Extract the [x, y] coordinate from the center of the cell holding the provided text.  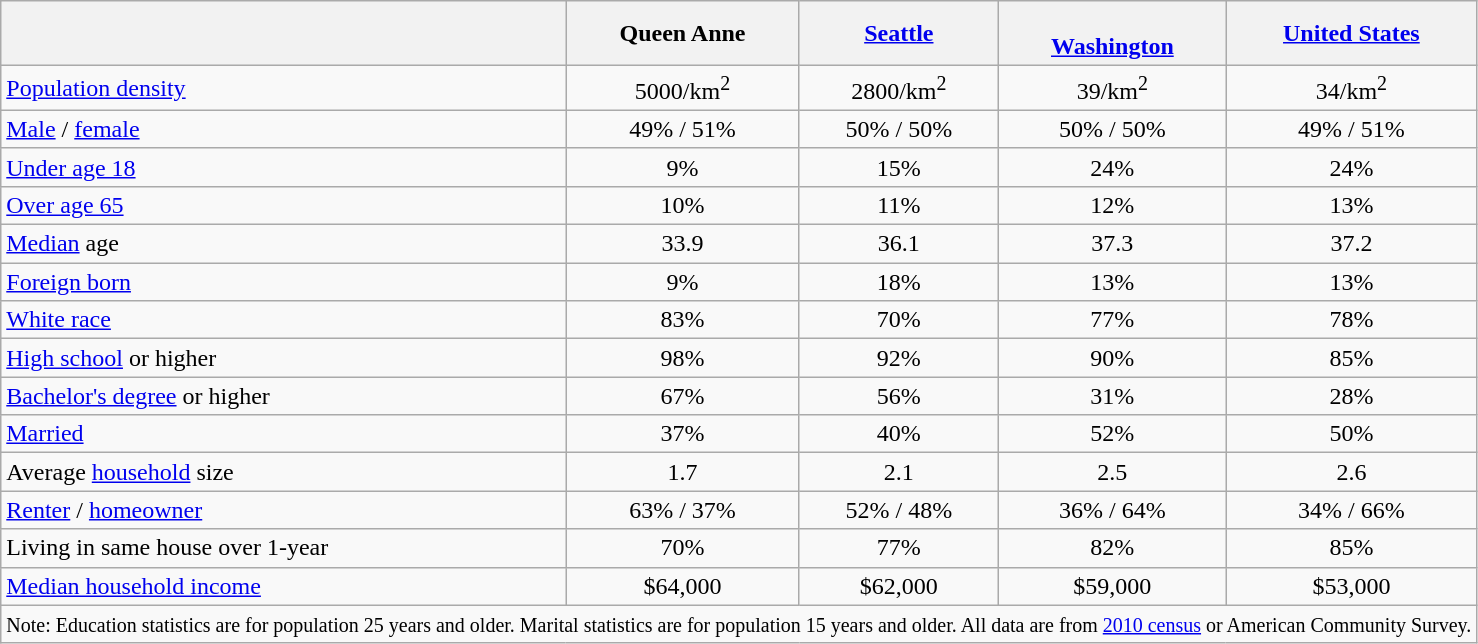
36.1 [899, 244]
2.1 [899, 472]
5000/km2 [682, 88]
Median age [284, 244]
34% / 66% [1352, 510]
36% / 64% [1112, 510]
Queen Anne [682, 34]
98% [682, 358]
Married [284, 434]
2.5 [1112, 472]
18% [899, 282]
83% [682, 320]
34/km2 [1352, 88]
15% [899, 167]
1.7 [682, 472]
$62,000 [899, 586]
33.9 [682, 244]
90% [1112, 358]
Population density [284, 88]
Male / female [284, 129]
82% [1112, 548]
63% / 37% [682, 510]
Average household size [284, 472]
37.2 [1352, 244]
52% / 48% [899, 510]
28% [1352, 396]
50% [1352, 434]
2.6 [1352, 472]
Median household income [284, 586]
67% [682, 396]
Over age 65 [284, 205]
37% [682, 434]
Under age 18 [284, 167]
52% [1112, 434]
31% [1112, 396]
56% [899, 396]
Seattle [899, 34]
78% [1352, 320]
Washington [1112, 34]
11% [899, 205]
United States [1352, 34]
Bachelor's degree or higher [284, 396]
High school or higher [284, 358]
Living in same house over 1-year [284, 548]
12% [1112, 205]
White race [284, 320]
$53,000 [1352, 586]
Foreign born [284, 282]
92% [899, 358]
40% [899, 434]
$59,000 [1112, 586]
37.3 [1112, 244]
2800/km2 [899, 88]
10% [682, 205]
$64,000 [682, 586]
39/km2 [1112, 88]
Renter / homeowner [284, 510]
